Pinpoint the cell where the given text exists, returning its (x, y) midpoint coordinate. 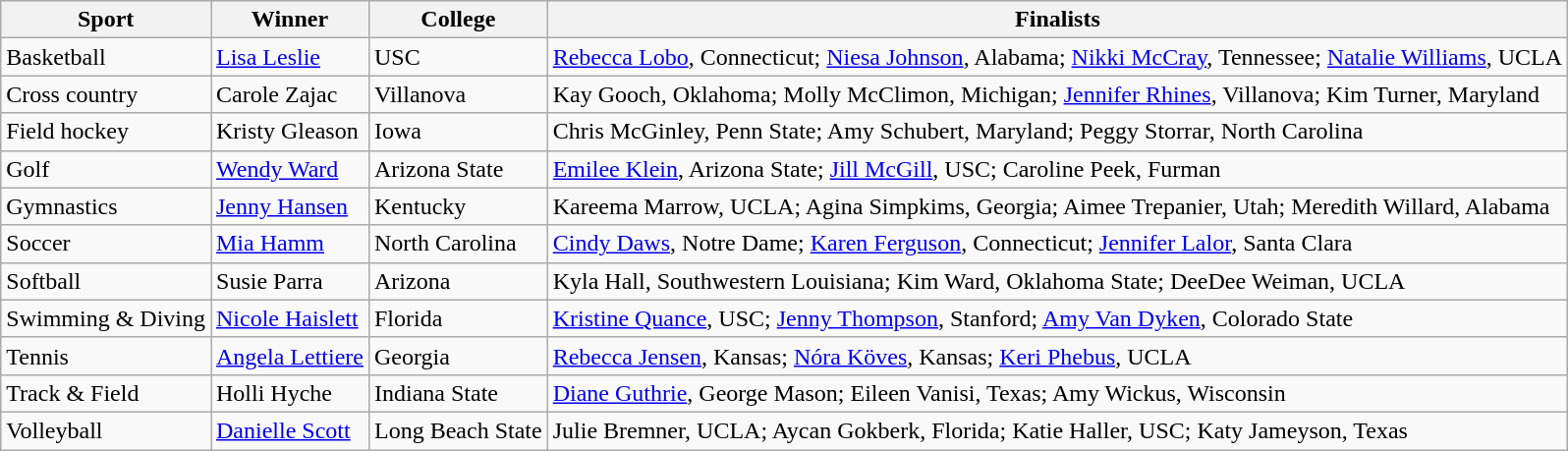
Softball (106, 281)
Kay Gooch, Oklahoma; Molly McClimon, Michigan; Jennifer Rhines, Villanova; Kim Turner, Maryland (1057, 94)
Kareema Marrow, UCLA; Agina Simpkims, Georgia; Aimee Trepanier, Utah; Meredith Willard, Alabama (1057, 206)
Finalists (1057, 20)
Field hockey (106, 132)
Rebecca Lobo, Connecticut; Niesa Johnson, Alabama; Nikki McCray, Tennessee; Natalie Williams, UCLA (1057, 57)
Nicole Haislett (289, 318)
Soccer (106, 244)
Villanova (458, 94)
Arizona State (458, 169)
Cindy Daws, Notre Dame; Karen Ferguson, Connecticut; Jennifer Lalor, Santa Clara (1057, 244)
Golf (106, 169)
Indiana State (458, 393)
Track & Field (106, 393)
USC (458, 57)
Kyla Hall, Southwestern Louisiana; Kim Ward, Oklahoma State; DeeDee Weiman, UCLA (1057, 281)
Danielle Scott (289, 430)
Sport (106, 20)
Lisa Leslie (289, 57)
Jenny Hansen (289, 206)
Swimming & Diving (106, 318)
College (458, 20)
Chris McGinley, Penn State; Amy Schubert, Maryland; Peggy Storrar, North Carolina (1057, 132)
Mia Hamm (289, 244)
Susie Parra (289, 281)
Arizona (458, 281)
North Carolina (458, 244)
Holli Hyche (289, 393)
Gymnastics (106, 206)
Tennis (106, 356)
Rebecca Jensen, Kansas; Nóra Köves, Kansas; Keri Phebus, UCLA (1057, 356)
Kristine Quance, USC; Jenny Thompson, Stanford; Amy Van Dyken, Colorado State (1057, 318)
Julie Bremner, UCLA; Aycan Gokberk, Florida; Katie Haller, USC; Katy Jameyson, Texas (1057, 430)
Basketball (106, 57)
Kentucky (458, 206)
Georgia (458, 356)
Florida (458, 318)
Winner (289, 20)
Cross country (106, 94)
Carole Zajac (289, 94)
Iowa (458, 132)
Diane Guthrie, George Mason; Eileen Vanisi, Texas; Amy Wickus, Wisconsin (1057, 393)
Volleyball (106, 430)
Wendy Ward (289, 169)
Emilee Klein, Arizona State; Jill McGill, USC; Caroline Peek, Furman (1057, 169)
Long Beach State (458, 430)
Angela Lettiere (289, 356)
Kristy Gleason (289, 132)
